Detect which cell encompasses the target text, then output its (x, y) center coordinate. 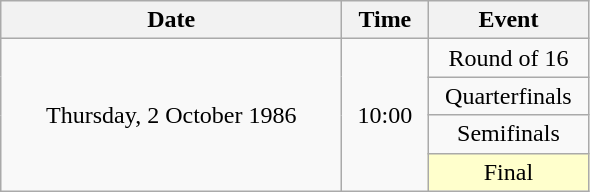
Event (508, 20)
Round of 16 (508, 58)
Quarterfinals (508, 96)
Time (385, 20)
10:00 (385, 115)
Semifinals (508, 134)
Final (508, 172)
Date (172, 20)
Thursday, 2 October 1986 (172, 115)
